Scan for the cell matching the given text and deliver its [x, y] coordinate at center. 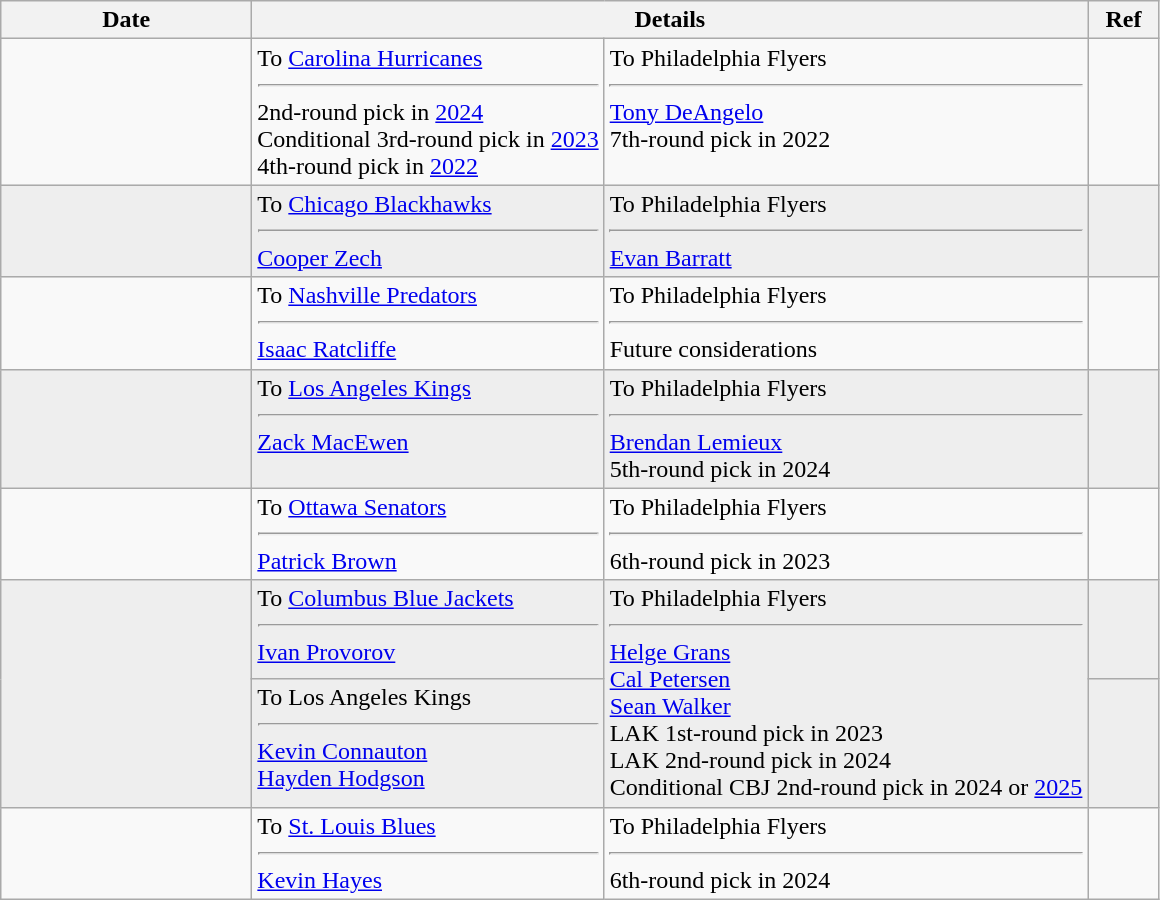
To Carolina Hurricanes2nd-round pick in 2024Conditional 3rd-round pick in 20234th-round pick in 2022 [428, 112]
To Columbus Blue JacketsIvan Provorov [428, 630]
To Ottawa SenatorsPatrick Brown [428, 534]
To Philadelphia Flyers6th-round pick in 2024 [846, 853]
To Los Angeles KingsZack MacEwen [428, 428]
To Philadelphia FlyersTony DeAngelo7th-round pick in 2022 [846, 112]
Details [670, 20]
To St. Louis BluesKevin Hayes [428, 853]
Date [126, 20]
To Philadelphia Flyers6th-round pick in 2023 [846, 534]
Ref [1124, 20]
To Nashville PredatorsIsaac Ratcliffe [428, 323]
To Philadelphia FlyersEvan Barratt [846, 231]
To Philadelphia FlyersBrendan Lemieux5th-round pick in 2024 [846, 428]
To Los Angeles KingsKevin ConnautonHayden Hodgson [428, 743]
To Philadelphia FlyersFuture considerations [846, 323]
To Chicago BlackhawksCooper Zech [428, 231]
